Search for the cell housing the specified text and yield its (X, Y) center coordinate. 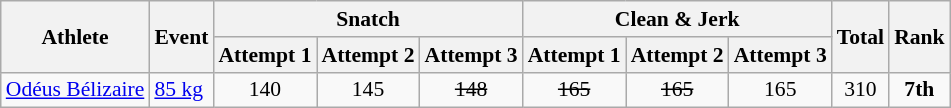
85 kg (181, 90)
140 (264, 90)
148 (472, 90)
7th (920, 90)
Rank (920, 36)
Event (181, 36)
Odéus Bélizaire (76, 90)
310 (860, 90)
Total (860, 36)
Athlete (76, 36)
Snatch (368, 19)
145 (368, 90)
Clean & Jerk (678, 19)
